Pinpoint the cell where the given text exists, returning its [X, Y] midpoint coordinate. 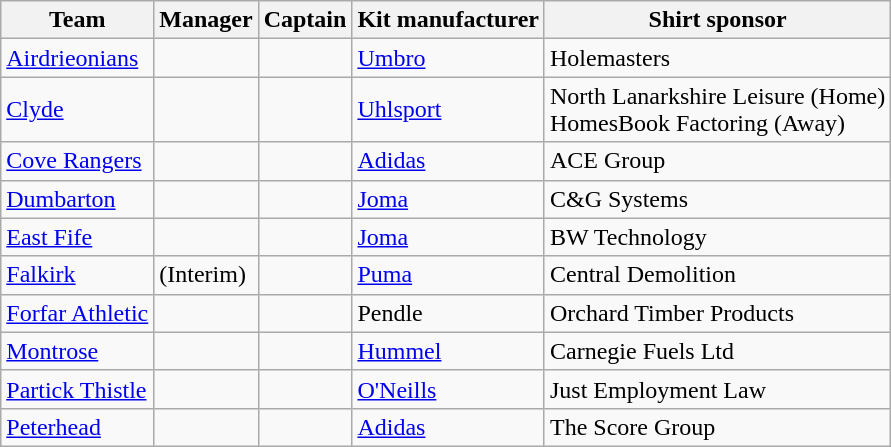
Airdrieonians [78, 58]
The Score Group [717, 427]
Uhlsport [448, 110]
O'Neills [448, 389]
Dumbarton [78, 199]
Forfar Athletic [78, 313]
(Interim) [206, 275]
East Fife [78, 237]
Kit manufacturer [448, 20]
Team [78, 20]
ACE Group [717, 161]
Cove Rangers [78, 161]
BW Technology [717, 237]
Clyde [78, 110]
Puma [448, 275]
Shirt sponsor [717, 20]
Holemasters [717, 58]
Umbro [448, 58]
Just Employment Law [717, 389]
Falkirk [78, 275]
Peterhead [78, 427]
Central Demolition [717, 275]
Hummel [448, 351]
Manager [206, 20]
Orchard Timber Products [717, 313]
Pendle [448, 313]
Carnegie Fuels Ltd [717, 351]
Partick Thistle [78, 389]
C&G Systems [717, 199]
Captain [305, 20]
North Lanarkshire Leisure (Home)HomesBook Factoring (Away) [717, 110]
Montrose [78, 351]
